From the cell containing the given text, extract its center point as [x, y] coordinate. 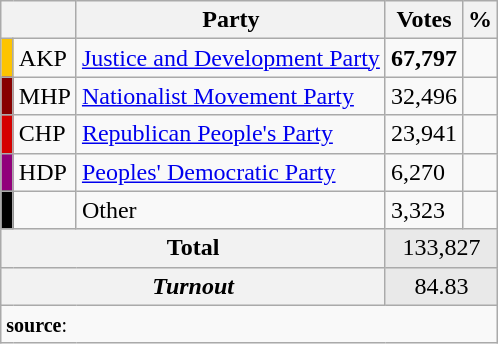
Peoples' Democratic Party [230, 172]
HDP [44, 172]
3,323 [424, 210]
6,270 [424, 172]
MHP [44, 96]
source: [250, 324]
Votes [424, 20]
CHP [44, 134]
Turnout [194, 286]
Nationalist Movement Party [230, 96]
Total [194, 248]
23,941 [424, 134]
AKP [44, 58]
Justice and Development Party [230, 58]
Party [230, 20]
67,797 [424, 58]
Other [230, 210]
84.83 [441, 286]
Republican People's Party [230, 134]
% [480, 20]
133,827 [441, 248]
32,496 [424, 96]
